Capture the cell that displays the provided text and extract its [X, Y] central coordinate. 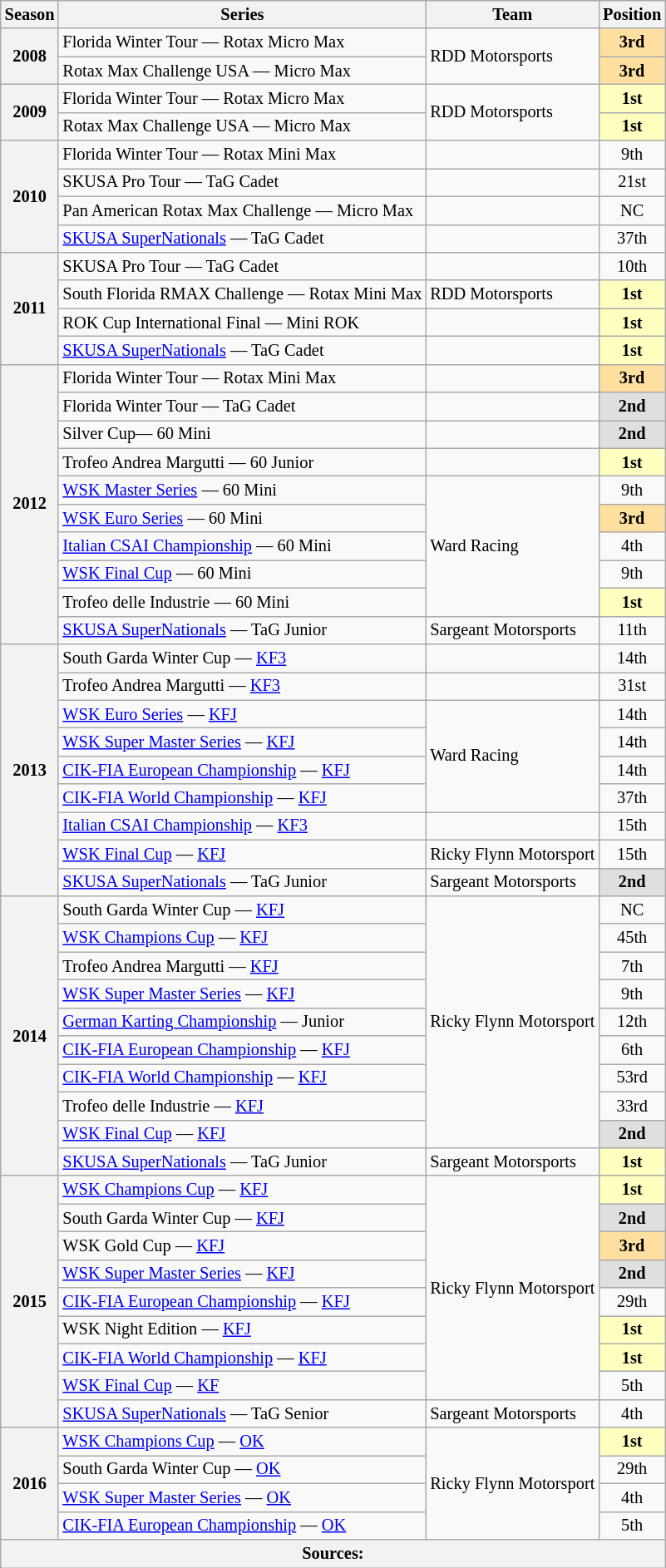
Team [512, 14]
Trofeo Andrea Margutti — 60 Junior [242, 462]
ROK Cup International Final — Mini ROK [242, 323]
Italian CSAI Championship — KF3 [242, 826]
Trofeo Andrea Margutti — KF3 [242, 686]
Trofeo delle Industrie — KFJ [242, 1106]
WSK Champions Cup — OK [242, 1442]
Italian CSAI Championship — 60 Mini [242, 546]
SKUSA SuperNationals — TaG Senior [242, 1413]
53rd [632, 1077]
German Karting Championship — Junior [242, 1022]
2016 [30, 1483]
Pan American Rotax Max Challenge — Micro Max [242, 210]
7th [632, 966]
Silver Cup— 60 Mini [242, 434]
21st [632, 182]
WSK Euro Series — 60 Mini [242, 518]
Florida Winter Tour — TaG Cadet [242, 407]
Trofeo Andrea Margutti — KFJ [242, 966]
33rd [632, 1106]
2011 [30, 308]
10th [632, 266]
11th [632, 630]
2013 [30, 770]
WSK Final Cup — KF [242, 1386]
6th [632, 1050]
WSK Master Series — 60 Mini [242, 490]
Series [242, 14]
WSK Gold Cup — KFJ [242, 1245]
12th [632, 1022]
WSK Final Cup — 60 Mini [242, 574]
South Garda Winter Cup — KF3 [242, 658]
2010 [30, 196]
45th [632, 938]
2012 [30, 504]
CIK-FIA European Championship — OK [242, 1526]
Sources: [333, 1553]
2009 [30, 111]
WSK Euro Series — KFJ [242, 714]
31st [632, 686]
Trofeo delle Industrie — 60 Mini [242, 602]
2008 [30, 57]
WSK Super Master Series — OK [242, 1497]
Position [632, 14]
South Garda Winter Cup — OK [242, 1469]
2014 [30, 1036]
WSK Night Edition — KFJ [242, 1329]
2015 [30, 1302]
Season [30, 14]
South Florida RMAX Challenge — Rotax Mini Max [242, 294]
